For the text-containing cell, return its midpoint in (X, Y) coordinate format. 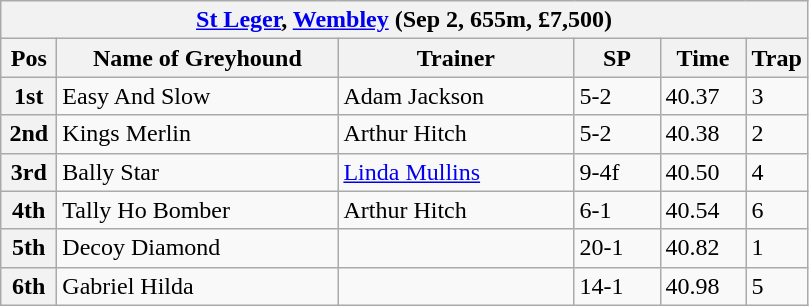
2nd (29, 134)
Time (703, 58)
2 (776, 134)
1st (29, 96)
Trainer (456, 58)
14-1 (617, 286)
3rd (29, 172)
Kings Merlin (198, 134)
40.50 (703, 172)
Easy And Slow (198, 96)
Decoy Diamond (198, 248)
SP (617, 58)
40.98 (703, 286)
Bally Star (198, 172)
40.54 (703, 210)
Linda Mullins (456, 172)
Adam Jackson (456, 96)
Pos (29, 58)
Trap (776, 58)
Name of Greyhound (198, 58)
40.82 (703, 248)
4th (29, 210)
1 (776, 248)
Gabriel Hilda (198, 286)
Tally Ho Bomber (198, 210)
5 (776, 286)
20-1 (617, 248)
9-4f (617, 172)
5th (29, 248)
St Leger, Wembley (Sep 2, 655m, £7,500) (404, 20)
6 (776, 210)
6-1 (617, 210)
40.37 (703, 96)
40.38 (703, 134)
6th (29, 286)
4 (776, 172)
3 (776, 96)
